Scan for the cell matching the given text and deliver its (x, y) coordinate at center. 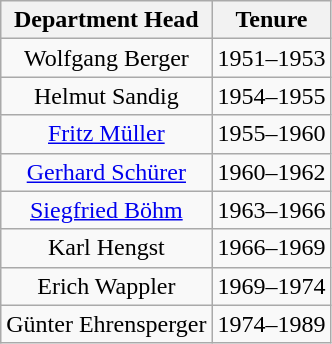
Wolfgang Berger (106, 58)
1974–1989 (272, 324)
Gerhard Schürer (106, 172)
1966–1969 (272, 248)
Erich Wappler (106, 286)
Günter Ehrensperger (106, 324)
1960–1962 (272, 172)
1954–1955 (272, 96)
Tenure (272, 20)
1951–1953 (272, 58)
Siegfried Böhm (106, 210)
1955–1960 (272, 134)
1963–1966 (272, 210)
Department Head (106, 20)
Fritz Müller (106, 134)
1969–1974 (272, 286)
Karl Hengst (106, 248)
Helmut Sandig (106, 96)
